For the text-containing cell, return its midpoint in (x, y) coordinate format. 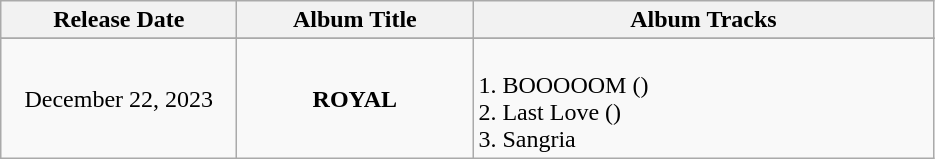
Album Title (355, 20)
Album Tracks (704, 20)
1. BOOOOOM () 2. Last Love () 3. Sangria (704, 98)
ROYAL (355, 98)
Release Date (119, 20)
December 22, 2023 (119, 98)
